For the text-containing cell, return its midpoint in (x, y) coordinate format. 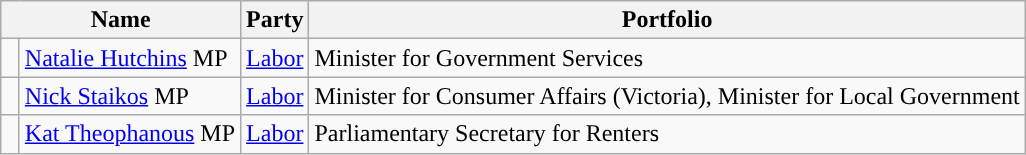
Party (275, 20)
Name (121, 20)
Portfolio (667, 20)
Minister for Government Services (667, 58)
Nick Staikos MP (130, 96)
Minister for Consumer Affairs (Victoria), Minister for Local Government (667, 96)
Kat Theophanous MP (130, 134)
Natalie Hutchins MP (130, 58)
Parliamentary Secretary for Renters (667, 134)
